Scan for the cell matching the given text and deliver its (X, Y) coordinate at center. 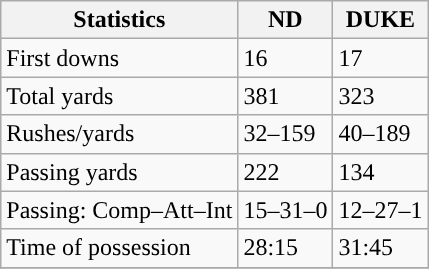
Statistics (120, 20)
12–27–1 (380, 210)
Total yards (120, 96)
40–189 (380, 134)
28:15 (286, 248)
16 (286, 58)
381 (286, 96)
17 (380, 58)
Rushes/yards (120, 134)
First downs (120, 58)
15–31–0 (286, 210)
Passing yards (120, 172)
Passing: Comp–Att–Int (120, 210)
Time of possession (120, 248)
31:45 (380, 248)
222 (286, 172)
ND (286, 20)
32–159 (286, 134)
323 (380, 96)
DUKE (380, 20)
134 (380, 172)
